Determine the (x, y) coordinate at the center of the cell enclosing the given text.  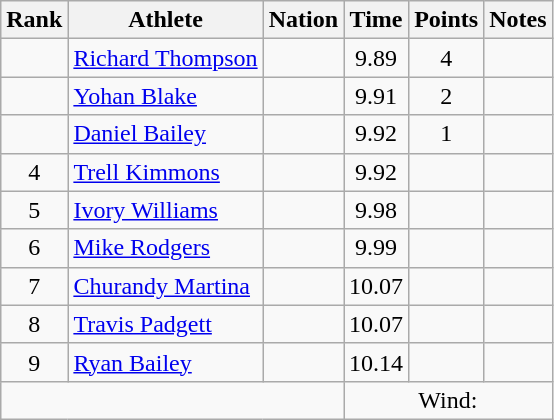
Nation (303, 20)
10.14 (376, 362)
9.89 (376, 58)
Notes (518, 20)
Mike Rodgers (166, 248)
Trell Kimmons (166, 172)
Wind: (448, 400)
9.98 (376, 210)
Ryan Bailey (166, 362)
6 (34, 248)
9.91 (376, 96)
Rank (34, 20)
9.99 (376, 248)
5 (34, 210)
Points (446, 20)
2 (446, 96)
Richard Thompson (166, 58)
Travis Padgett (166, 324)
Time (376, 20)
Churandy Martina (166, 286)
9 (34, 362)
1 (446, 134)
Daniel Bailey (166, 134)
Ivory Williams (166, 210)
8 (34, 324)
7 (34, 286)
Yohan Blake (166, 96)
Athlete (166, 20)
